Output the [x, y] coordinate of the center of the cell containing the given text.  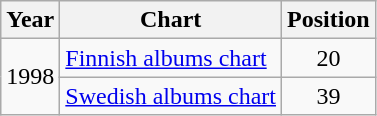
20 [329, 58]
Swedish albums chart [171, 96]
Year [30, 20]
Finnish albums chart [171, 58]
Position [329, 20]
1998 [30, 77]
Chart [171, 20]
39 [329, 96]
